Determine the (X, Y) coordinate at the center of the cell enclosing the given text.  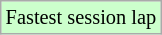
Fastest session lap (81, 17)
